For the text-containing cell, return its midpoint in (x, y) coordinate format. 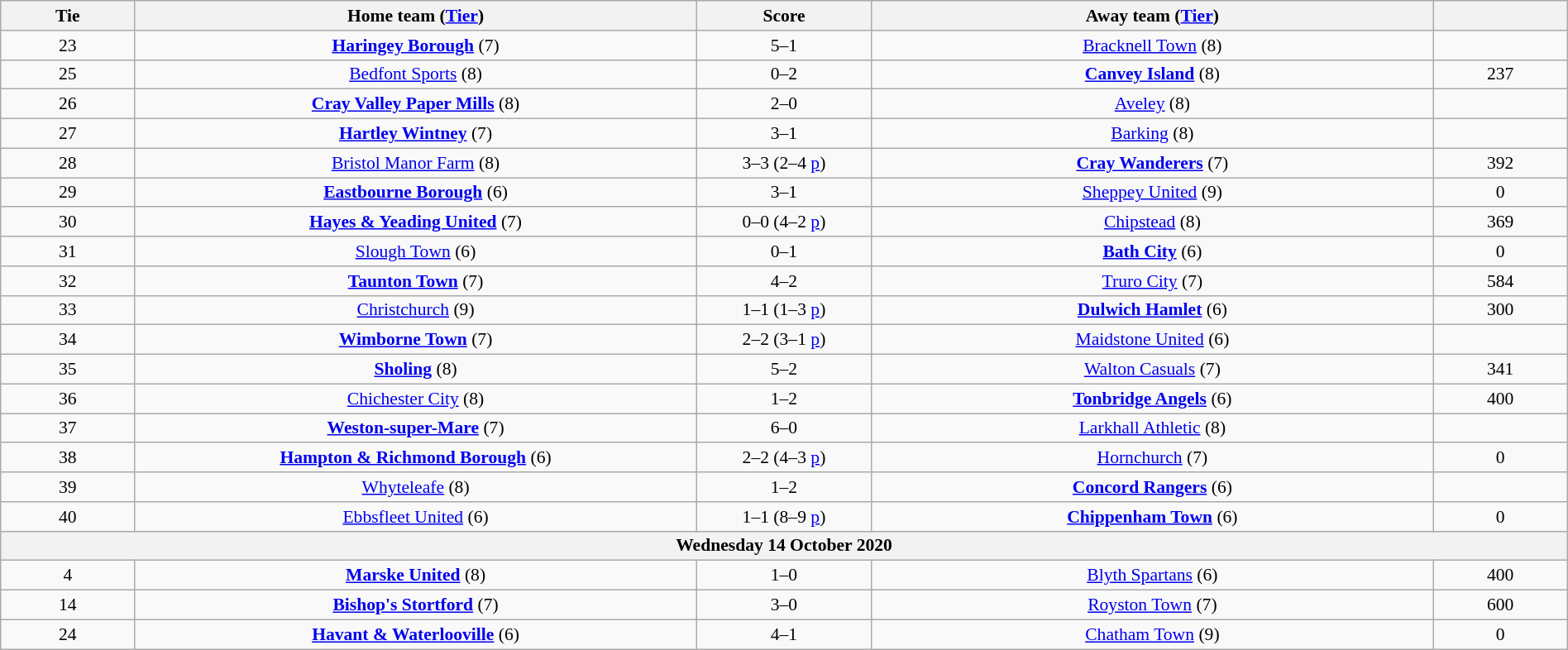
34 (68, 340)
300 (1500, 310)
29 (68, 193)
1–1 (1–3 p) (784, 310)
Chippenham Town (6) (1153, 517)
Sheppey United (9) (1153, 193)
Chichester City (8) (415, 399)
2–0 (784, 104)
0–2 (784, 74)
4 (68, 576)
0–0 (4–2 p) (784, 222)
31 (68, 251)
0–1 (784, 251)
Havant & Waterlooville (6) (415, 634)
24 (68, 634)
Score (784, 16)
Cray Wanderers (7) (1153, 163)
33 (68, 310)
25 (68, 74)
Concord Rangers (6) (1153, 487)
4–2 (784, 281)
Tonbridge Angels (6) (1153, 399)
Sholing (8) (415, 370)
14 (68, 605)
Blyth Spartans (6) (1153, 576)
40 (68, 517)
Weston-super-Mare (7) (415, 428)
30 (68, 222)
27 (68, 134)
Ebbsfleet United (6) (415, 517)
341 (1500, 370)
Christchurch (9) (415, 310)
35 (68, 370)
39 (68, 487)
392 (1500, 163)
1–1 (8–9 p) (784, 517)
28 (68, 163)
Bishop's Stortford (7) (415, 605)
237 (1500, 74)
Aveley (8) (1153, 104)
26 (68, 104)
Chipstead (8) (1153, 222)
Away team (Tier) (1153, 16)
Hartley Wintney (7) (415, 134)
Bedfont Sports (8) (415, 74)
584 (1500, 281)
Walton Casuals (7) (1153, 370)
3–3 (2–4 p) (784, 163)
38 (68, 458)
23 (68, 45)
Bath City (6) (1153, 251)
5–1 (784, 45)
Tie (68, 16)
Eastbourne Borough (6) (415, 193)
37 (68, 428)
Canvey Island (8) (1153, 74)
2–2 (4–3 p) (784, 458)
Wimborne Town (7) (415, 340)
2–2 (3–1 p) (784, 340)
3–0 (784, 605)
1–0 (784, 576)
Hornchurch (7) (1153, 458)
5–2 (784, 370)
Home team (Tier) (415, 16)
Bracknell Town (8) (1153, 45)
Whyteleafe (8) (415, 487)
Royston Town (7) (1153, 605)
Wednesday 14 October 2020 (784, 546)
Marske United (8) (415, 576)
Truro City (7) (1153, 281)
32 (68, 281)
Dulwich Hamlet (6) (1153, 310)
Bristol Manor Farm (8) (415, 163)
6–0 (784, 428)
4–1 (784, 634)
Haringey Borough (7) (415, 45)
36 (68, 399)
600 (1500, 605)
Cray Valley Paper Mills (8) (415, 104)
Hayes & Yeading United (7) (415, 222)
Hampton & Richmond Borough (6) (415, 458)
Taunton Town (7) (415, 281)
Larkhall Athletic (8) (1153, 428)
Slough Town (6) (415, 251)
369 (1500, 222)
Chatham Town (9) (1153, 634)
Maidstone United (6) (1153, 340)
Barking (8) (1153, 134)
